Extract the (x, y) coordinate from the center of the cell holding the provided text.  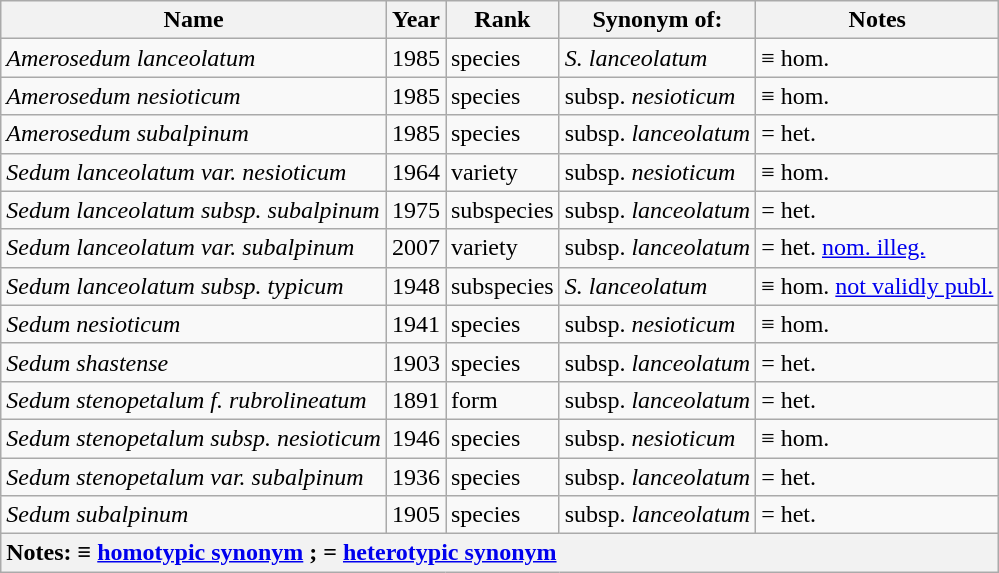
1905 (416, 515)
Sedum subalpinum (194, 515)
Sedum stenopetalum var. subalpinum (194, 477)
form (503, 400)
1975 (416, 210)
Sedum stenopetalum f. rubrolineatum (194, 400)
Sedum stenopetalum subsp. nesioticum (194, 438)
Sedum lanceolatum subsp. typicum (194, 286)
= het. nom. illeg. (878, 248)
1946 (416, 438)
Name (194, 20)
1903 (416, 362)
Amerosedum subalpinum (194, 134)
1936 (416, 477)
Sedum lanceolatum var. nesioticum (194, 172)
1948 (416, 286)
Notes (878, 20)
Notes: ≡ homotypic synonym ; = heterotypic synonym (500, 553)
Sedum shastense (194, 362)
Sedum lanceolatum subsp. subalpinum (194, 210)
≡ hom. not validly publ. (878, 286)
Sedum nesioticum (194, 324)
1891 (416, 400)
Amerosedum nesioticum (194, 96)
1964 (416, 172)
Sedum lanceolatum var. subalpinum (194, 248)
2007 (416, 248)
1941 (416, 324)
Synonym of: (657, 20)
Rank (503, 20)
Year (416, 20)
Amerosedum lanceolatum (194, 58)
